For the text-containing cell, return its midpoint in [X, Y] coordinate format. 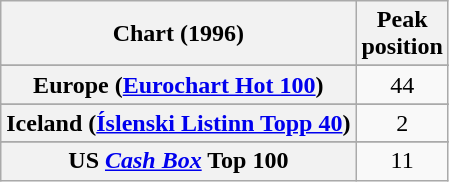
Iceland (Íslenski Listinn Topp 40) [178, 123]
Europe (Eurochart Hot 100) [178, 85]
Chart (1996) [178, 34]
Peakposition [402, 34]
11 [402, 161]
2 [402, 123]
44 [402, 85]
US Cash Box Top 100 [178, 161]
